Extract the (X, Y) coordinate from the center of the cell holding the provided text.  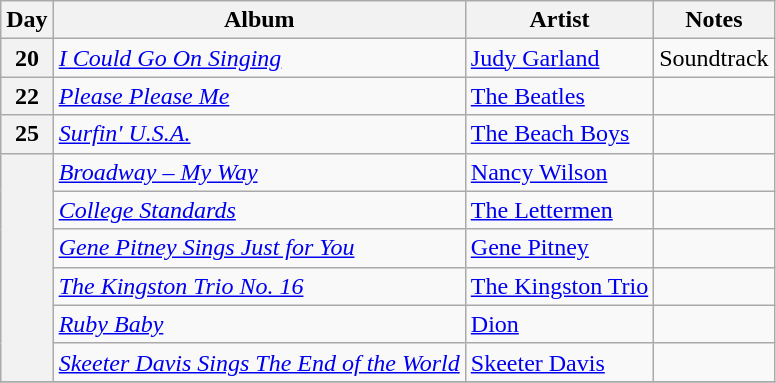
20 (27, 58)
22 (27, 96)
Nancy Wilson (559, 172)
College Standards (259, 210)
Ruby Baby (259, 324)
The Beatles (559, 96)
Gene Pitney (559, 248)
The Lettermen (559, 210)
The Kingston Trio No. 16 (259, 286)
Artist (559, 20)
Surfin' U.S.A. (259, 134)
Album (259, 20)
Notes (714, 20)
Soundtrack (714, 58)
The Kingston Trio (559, 286)
Skeeter Davis (559, 362)
The Beach Boys (559, 134)
25 (27, 134)
Day (27, 20)
Please Please Me (259, 96)
Skeeter Davis Sings The End of the World (259, 362)
Gene Pitney Sings Just for You (259, 248)
I Could Go On Singing (259, 58)
Broadway – My Way (259, 172)
Dion (559, 324)
Judy Garland (559, 58)
